Return the [X, Y] coordinate for the center point of the cell that contains the specified text.  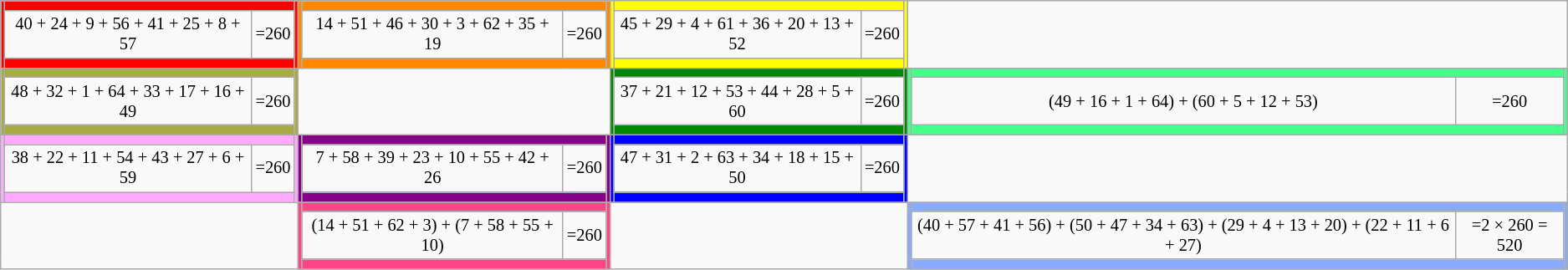
37 + 21 + 12 + 53 + 44 + 28 + 5 + 60 [738, 101]
40 + 24 + 9 + 56 + 41 + 25 + 8 + 57 [127, 34]
45 + 29 + 4 + 61 + 36 + 20 + 13 + 52 [738, 34]
47 + 31 + 2 + 63 + 34 + 18 + 15 + 50 [738, 168]
=2 × 260 = 520 [1509, 235]
(40 + 57 + 41 + 56) + (50 + 47 + 34 + 63) + (29 + 4 + 13 + 20) + (22 + 11 + 6 + 27) [1183, 235]
(49 + 16 + 1 + 64) + (60 + 5 + 12 + 53) [1183, 101]
(14 + 51 + 62 + 3) + (7 + 58 + 55 + 10) [432, 235]
48 + 32 + 1 + 64 + 33 + 17 + 16 + 49 [127, 101]
14 + 51 + 46 + 30 + 3 + 62 + 35 + 19 [432, 34]
7 + 58 + 39 + 23 + 10 + 55 + 42 + 26 [432, 168]
38 + 22 + 11 + 54 + 43 + 27 + 6 + 59 [127, 168]
